Scan for the cell matching the given text and deliver its [X, Y] coordinate at center. 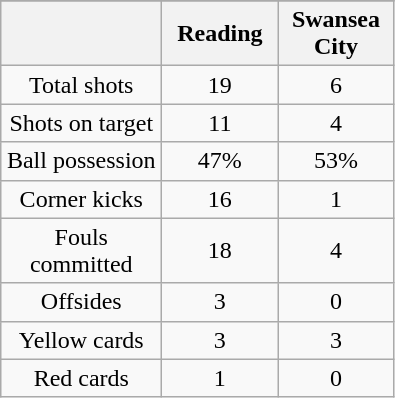
Total shots [82, 85]
Yellow cards [82, 340]
18 [220, 250]
Swansea City [336, 34]
Ball possession [82, 161]
47% [220, 161]
Reading [220, 34]
19 [220, 85]
6 [336, 85]
53% [336, 161]
11 [220, 123]
Shots on target [82, 123]
Fouls committed [82, 250]
Offsides [82, 302]
Corner kicks [82, 199]
Red cards [82, 378]
16 [220, 199]
